Determine the (X, Y) coordinate at the center of the cell enclosing the given text.  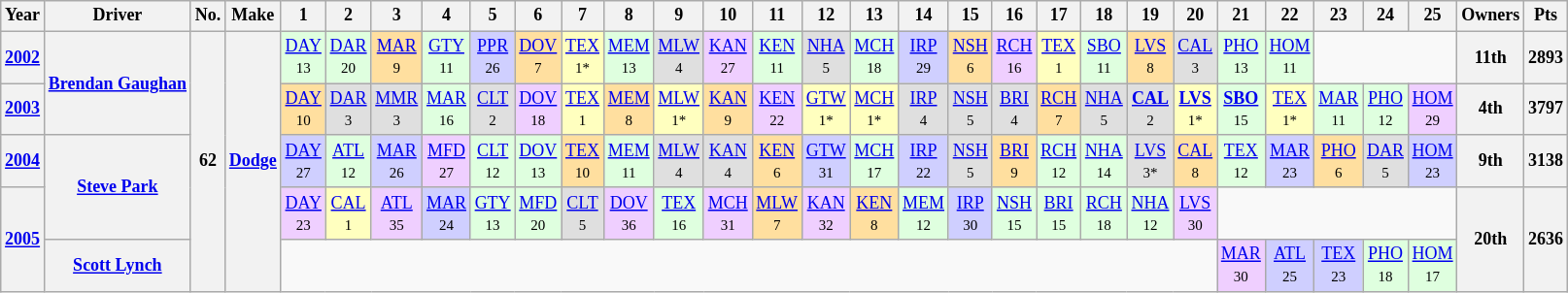
DAY13 (303, 57)
HOM29 (1432, 110)
3797 (1547, 110)
MEM8 (629, 110)
MAR16 (447, 110)
SBO15 (1241, 110)
2893 (1547, 57)
18 (1104, 16)
DAY10 (303, 110)
TEX23 (1339, 266)
Scott Lynch (117, 266)
12 (826, 16)
DOV7 (538, 57)
NHA12 (1150, 213)
ATL12 (348, 161)
DAY27 (303, 161)
TEX12 (1241, 161)
6 (538, 16)
1 (303, 16)
Driver (117, 16)
15 (970, 16)
23 (1339, 16)
ATL35 (396, 213)
Dodge (254, 161)
LVS8 (1150, 57)
MCH17 (874, 161)
8 (629, 16)
KEN11 (777, 57)
20th (1490, 239)
4th (1490, 110)
MFD27 (447, 161)
CAL1 (348, 213)
Pts (1547, 16)
GTY13 (493, 213)
KEN8 (874, 213)
IRP4 (924, 110)
MAR23 (1290, 161)
11th (1490, 57)
4 (447, 16)
MFD20 (538, 213)
GTW1* (826, 110)
21 (1241, 16)
HOM23 (1432, 161)
DOV18 (538, 110)
IRP29 (924, 57)
7 (583, 16)
DAR20 (348, 57)
LVS1* (1195, 110)
MLW7 (777, 213)
24 (1385, 16)
DAR3 (348, 110)
MEM11 (629, 161)
KAN9 (728, 110)
No. (208, 16)
MCH1* (874, 110)
Steve Park (117, 186)
CAL2 (1150, 110)
13 (874, 16)
MMR3 (396, 110)
MEM12 (924, 213)
CLT12 (493, 161)
Brendan Gaughan (117, 83)
CAL3 (1195, 57)
MAR30 (1241, 266)
CAL8 (1195, 161)
HOM17 (1432, 266)
3138 (1547, 161)
CLT5 (583, 213)
10 (728, 16)
BRI15 (1059, 213)
MAR11 (1339, 110)
IRP30 (970, 213)
RCH7 (1059, 110)
Owners (1490, 16)
MEM13 (629, 57)
PHO13 (1241, 57)
RCH16 (1014, 57)
KEN22 (777, 110)
MLW1* (678, 110)
DOV36 (629, 213)
KEN6 (777, 161)
17 (1059, 16)
TEX16 (678, 213)
22 (1290, 16)
MAR26 (396, 161)
KAN32 (826, 213)
PHO12 (1385, 110)
RCH18 (1104, 213)
DOV13 (538, 161)
SBO11 (1104, 57)
MCH31 (728, 213)
2002 (23, 57)
2003 (23, 110)
2636 (1547, 239)
PHO18 (1385, 266)
Year (23, 16)
LVS30 (1195, 213)
2004 (23, 161)
HOM11 (1290, 57)
NSH6 (970, 57)
DAR5 (1385, 161)
11 (777, 16)
19 (1150, 16)
5 (493, 16)
25 (1432, 16)
62 (208, 161)
9 (678, 16)
IRP22 (924, 161)
LVS3* (1150, 161)
RCH12 (1059, 161)
PPR26 (493, 57)
MAR24 (447, 213)
3 (396, 16)
NSH15 (1014, 213)
16 (1014, 16)
NHA14 (1104, 161)
GTW31 (826, 161)
2005 (23, 239)
9th (1490, 161)
KAN4 (728, 161)
GTY11 (447, 57)
2 (348, 16)
Make (254, 16)
BRI9 (1014, 161)
PHO6 (1339, 161)
BRI4 (1014, 110)
DAY23 (303, 213)
TEX10 (583, 161)
KAN27 (728, 57)
20 (1195, 16)
ATL25 (1290, 266)
MCH18 (874, 57)
14 (924, 16)
CLT2 (493, 110)
MAR9 (396, 57)
